Provide the (x, y) coordinate of the cell's center where the given text is located.  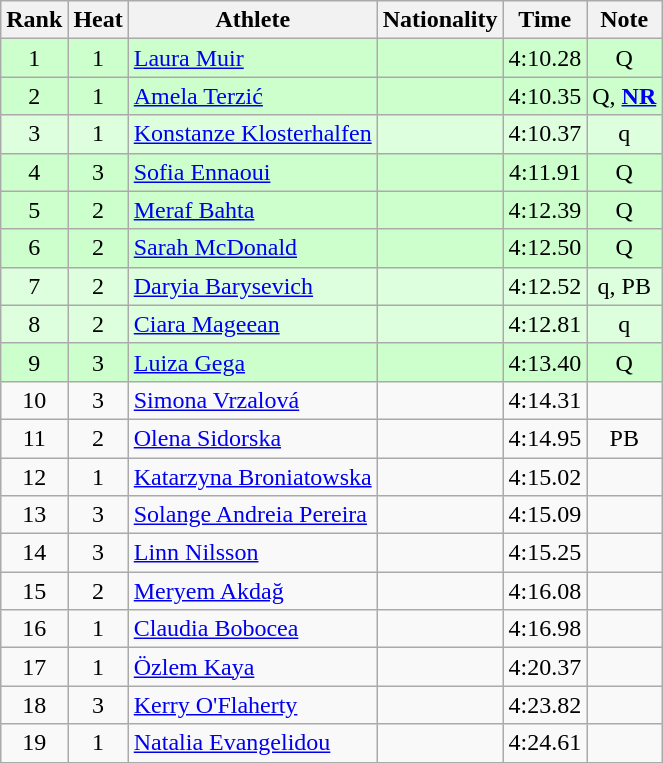
4:11.91 (545, 172)
4:23.82 (545, 705)
19 (34, 743)
4:12.39 (545, 210)
Sarah McDonald (252, 248)
4:16.98 (545, 629)
16 (34, 629)
4:15.02 (545, 477)
13 (34, 515)
Meryem Akdağ (252, 591)
Linn Nilsson (252, 553)
4:12.52 (545, 286)
9 (34, 362)
Laura Muir (252, 58)
Olena Sidorska (252, 438)
Özlem Kaya (252, 667)
4:10.35 (545, 96)
Rank (34, 20)
Simona Vrzalová (252, 400)
7 (34, 286)
Nationality (440, 20)
Sofia Ennaoui (252, 172)
4:12.81 (545, 324)
4:24.61 (545, 743)
PB (624, 438)
Heat (98, 20)
15 (34, 591)
Kerry O'Flaherty (252, 705)
Meraf Bahta (252, 210)
Amela Terzić (252, 96)
4:20.37 (545, 667)
4:10.37 (545, 134)
Daryia Barysevich (252, 286)
q, PB (624, 286)
4:13.40 (545, 362)
Solange Andreia Pereira (252, 515)
4:16.08 (545, 591)
5 (34, 210)
Note (624, 20)
Katarzyna Broniatowska (252, 477)
11 (34, 438)
14 (34, 553)
18 (34, 705)
4:15.09 (545, 515)
4:14.95 (545, 438)
Athlete (252, 20)
4 (34, 172)
17 (34, 667)
4:14.31 (545, 400)
Ciara Mageean (252, 324)
Claudia Bobocea (252, 629)
Natalia Evangelidou (252, 743)
Q, NR (624, 96)
4:10.28 (545, 58)
10 (34, 400)
Time (545, 20)
6 (34, 248)
Luiza Gega (252, 362)
4:15.25 (545, 553)
12 (34, 477)
4:12.50 (545, 248)
Konstanze Klosterhalfen (252, 134)
8 (34, 324)
